Find where the given text appears and provide that cell's center as [X, Y] coordinate. 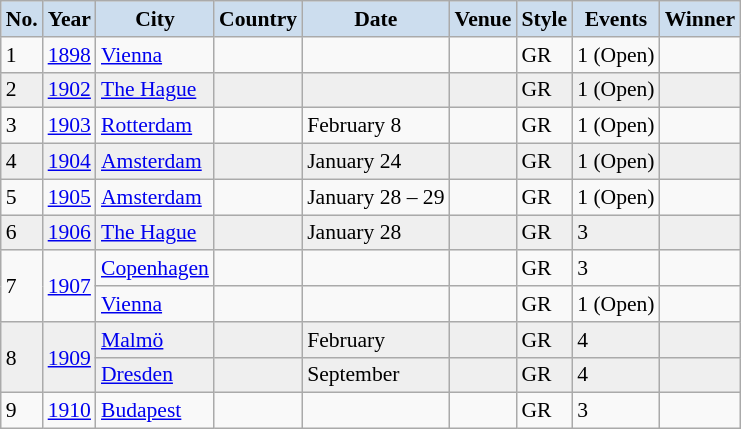
1909 [70, 358]
Malmö [155, 340]
7 [22, 286]
1910 [70, 411]
January 28 – 29 [376, 197]
6 [22, 233]
City [155, 19]
Dresden [155, 375]
Country [258, 19]
1907 [70, 286]
5 [22, 197]
1905 [70, 197]
1904 [70, 162]
Budapest [155, 411]
1898 [70, 55]
9 [22, 411]
Copenhagen [155, 269]
Venue [484, 19]
2 [22, 90]
Winner [700, 19]
February [376, 340]
No. [22, 19]
1906 [70, 233]
1902 [70, 90]
8 [22, 358]
Events [616, 19]
Style [544, 19]
Date [376, 19]
January 28 [376, 233]
February 8 [376, 126]
September [376, 375]
1 [22, 55]
Rotterdam [155, 126]
1903 [70, 126]
January 24 [376, 162]
Year [70, 19]
